Capture the cell that displays the provided text and extract its (X, Y) central coordinate. 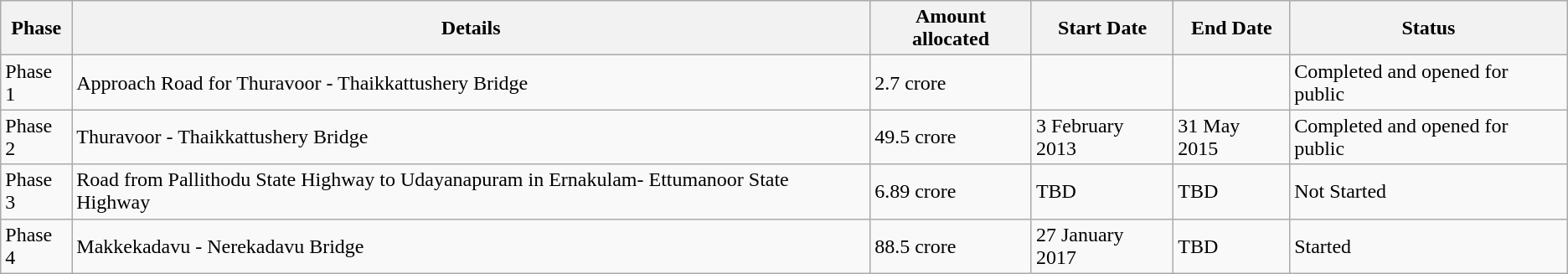
Phase (37, 28)
88.5 crore (952, 246)
Phase 3 (37, 191)
Details (471, 28)
27 January 2017 (1102, 246)
Approach Road for Thuravoor - Thaikkattushery Bridge (471, 82)
Started (1429, 246)
6.89 crore (952, 191)
Amount allocated (952, 28)
Start Date (1102, 28)
2.7 crore (952, 82)
Phase 2 (37, 137)
31 May 2015 (1231, 137)
Phase 1 (37, 82)
Thuravoor - Thaikkattushery Bridge (471, 137)
Status (1429, 28)
Road from Pallithodu State Highway to Udayanapuram in Ernakulam- Ettumanoor State Highway (471, 191)
End Date (1231, 28)
Phase 4 (37, 246)
Makkekadavu - Nerekadavu Bridge (471, 246)
Not Started (1429, 191)
49.5 crore (952, 137)
3 February 2013 (1102, 137)
